Return the (X, Y) coordinate for the center point of the cell that contains the specified text.  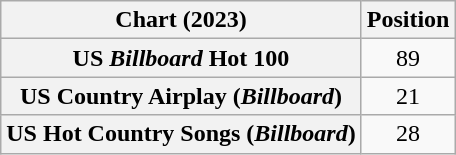
21 (408, 96)
Position (408, 20)
Chart (2023) (181, 20)
28 (408, 134)
89 (408, 58)
US Country Airplay (Billboard) (181, 96)
US Hot Country Songs (Billboard) (181, 134)
US Billboard Hot 100 (181, 58)
